Detect which cell encompasses the target text, then output its (X, Y) center coordinate. 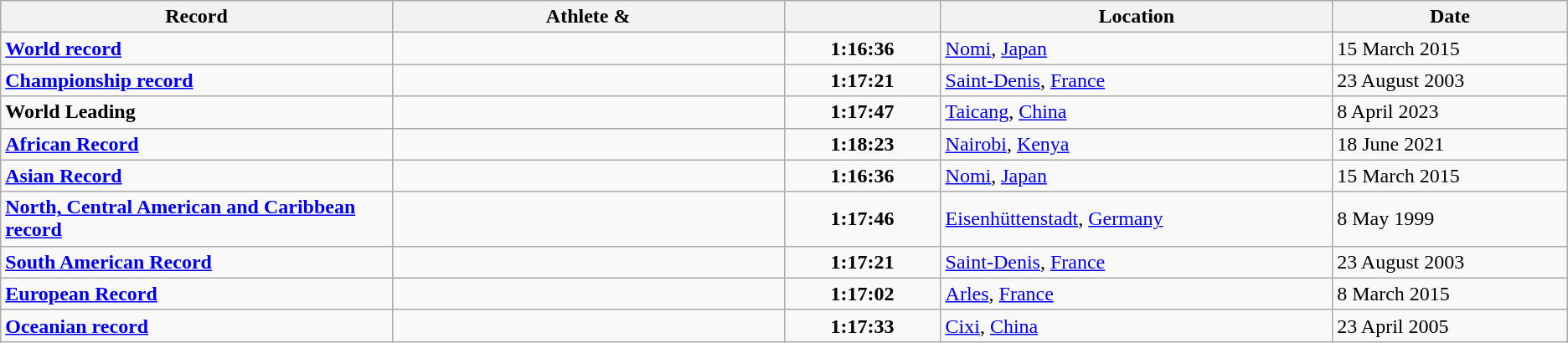
Date (1451, 17)
1:17:46 (863, 219)
1:17:02 (863, 294)
Arles, France (1137, 294)
23 April 2005 (1451, 325)
Location (1137, 17)
1:17:47 (863, 112)
World Leading (197, 112)
Asian Record (197, 176)
Cixi, China (1137, 325)
South American Record (197, 262)
North, Central American and Caribbean record (197, 219)
Athlete & (588, 17)
World record (197, 49)
Taicang, China (1137, 112)
Eisenhüttenstadt, Germany (1137, 219)
1:17:33 (863, 325)
African Record (197, 144)
18 June 2021 (1451, 144)
8 March 2015 (1451, 294)
Nairobi, Kenya (1137, 144)
Oceanian record (197, 325)
8 April 2023 (1451, 112)
1:18:23 (863, 144)
Record (197, 17)
8 May 1999 (1451, 219)
Championship record (197, 80)
European Record (197, 294)
